Locate the cell with the specified text and output its [x, y] center coordinate. 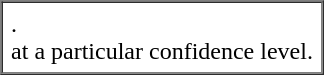
. at a particular confidence level. [162, 38]
